Find where the given text appears and provide that cell's center as [X, Y] coordinate. 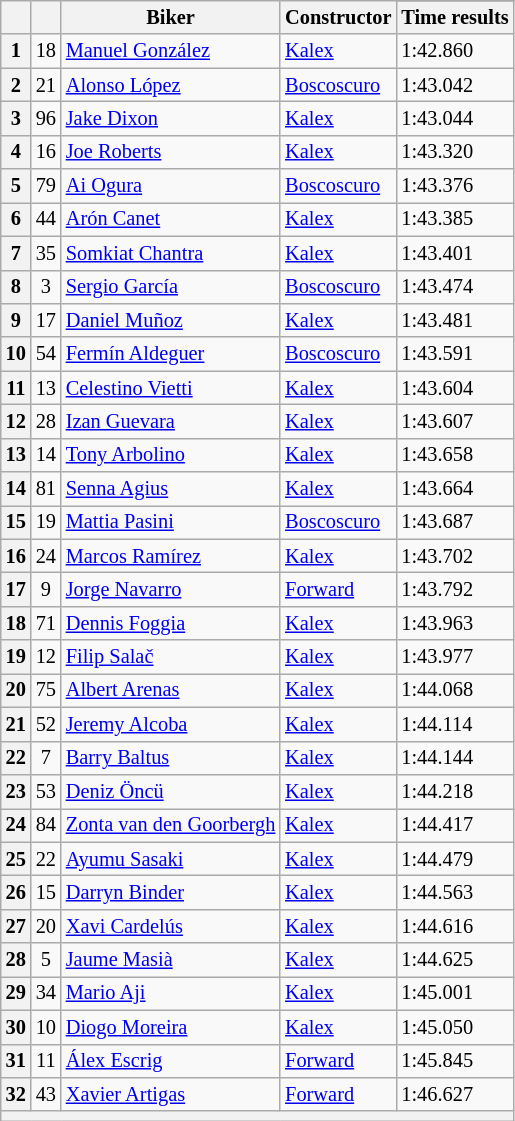
1:43.687 [454, 522]
1:43.963 [454, 623]
1:44.479 [454, 859]
1:43.664 [454, 489]
Jorge Navarro [170, 589]
2 [16, 85]
Ayumu Sasaki [170, 859]
Dennis Foggia [170, 623]
71 [46, 623]
1:43.607 [454, 421]
Senna Agius [170, 489]
Time results [454, 17]
1:43.376 [454, 186]
Darryn Binder [170, 892]
Alonso López [170, 85]
23 [16, 791]
Ai Ogura [170, 186]
1:44.144 [454, 758]
1:44.417 [454, 825]
Barry Baltus [170, 758]
44 [46, 219]
Mario Aji [170, 993]
Diogo Moreira [170, 1027]
34 [46, 993]
1 [16, 51]
52 [46, 724]
1:43.702 [454, 556]
32 [16, 1094]
4 [16, 152]
1:43.977 [454, 657]
Celestino Vietti [170, 388]
Deniz Öncü [170, 791]
Jaume Masià [170, 960]
54 [46, 354]
Biker [170, 17]
75 [46, 690]
81 [46, 489]
Constructor [338, 17]
8 [16, 287]
1:43.792 [454, 589]
1:46.627 [454, 1094]
Marcos Ramírez [170, 556]
1:45.050 [454, 1027]
31 [16, 1061]
1:43.044 [454, 118]
1:43.401 [454, 253]
1:44.218 [454, 791]
35 [46, 253]
Sergio García [170, 287]
Somkiat Chantra [170, 253]
1:43.481 [454, 320]
1:43.604 [454, 388]
1:44.616 [454, 926]
30 [16, 1027]
Álex Escrig [170, 1061]
1:45.845 [454, 1061]
Arón Canet [170, 219]
Xavi Cardelús [170, 926]
1:42.860 [454, 51]
Filip Salač [170, 657]
Tony Arbolino [170, 455]
96 [46, 118]
25 [16, 859]
1:44.068 [454, 690]
Zonta van den Goorbergh [170, 825]
1:43.474 [454, 287]
79 [46, 186]
Daniel Muñoz [170, 320]
26 [16, 892]
1:43.658 [454, 455]
43 [46, 1094]
Xavier Artigas [170, 1094]
1:43.042 [454, 85]
Mattia Pasini [170, 522]
Albert Arenas [170, 690]
53 [46, 791]
Jake Dixon [170, 118]
27 [16, 926]
1:44.563 [454, 892]
1:43.320 [454, 152]
Izan Guevara [170, 421]
1:43.591 [454, 354]
Fermín Aldeguer [170, 354]
84 [46, 825]
Jeremy Alcoba [170, 724]
Manuel González [170, 51]
1:45.001 [454, 993]
1:43.385 [454, 219]
6 [16, 219]
1:44.625 [454, 960]
Joe Roberts [170, 152]
29 [16, 993]
1:44.114 [454, 724]
